From the cell containing the given text, extract its center point as (x, y) coordinate. 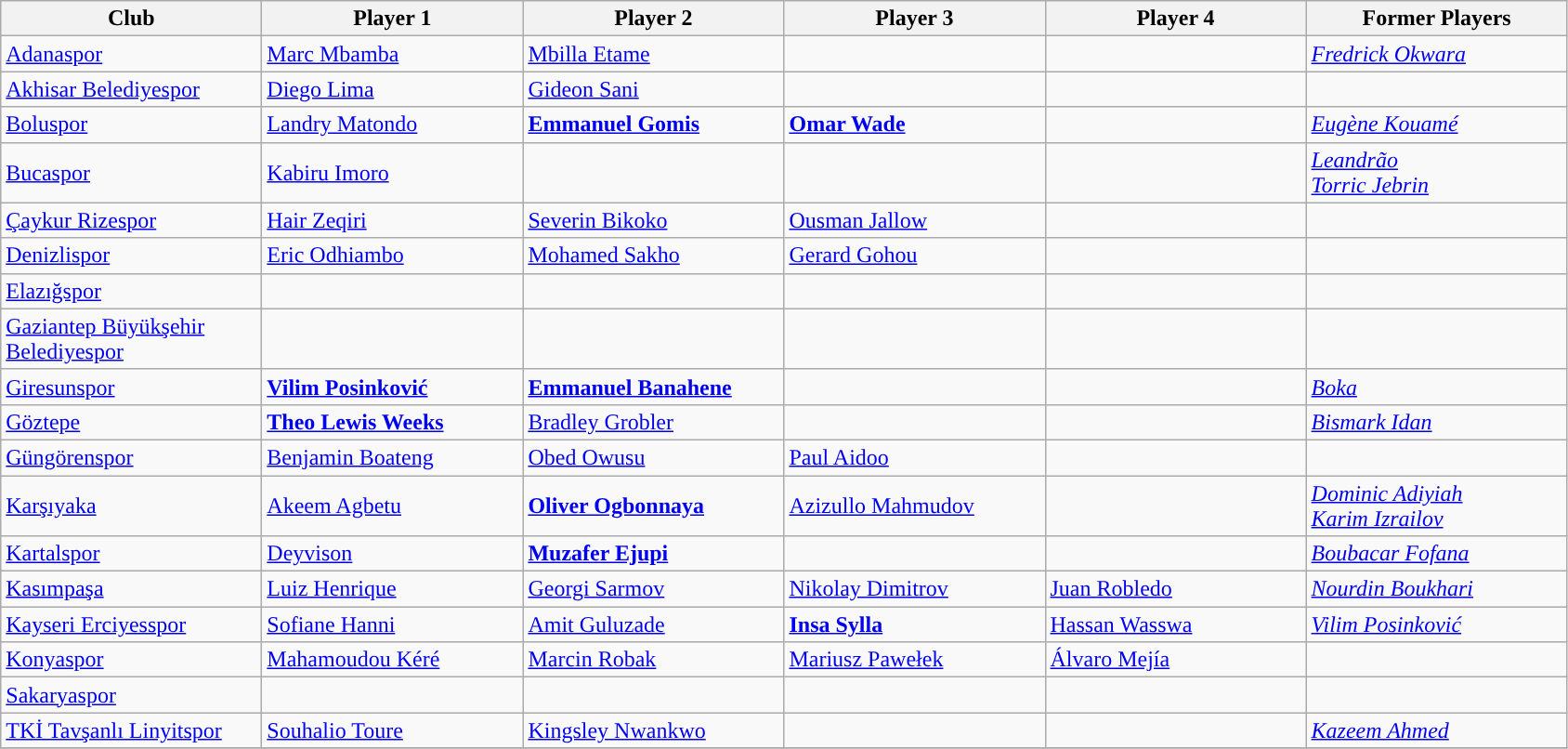
Kayseri Erciyesspor (132, 624)
Luiz Henrique (392, 589)
Konyaspor (132, 660)
Benjamin Boateng (392, 457)
Player 1 (392, 19)
Landry Matondo (392, 125)
Diego Lima (392, 89)
Dominic Adiyiah Karim Izrailov (1436, 506)
Omar Wade (914, 125)
Boluspor (132, 125)
Azizullo Mahmudov (914, 506)
Insa Sylla (914, 624)
Elazığspor (132, 291)
Marc Mbamba (392, 54)
Emmanuel Banahene (654, 387)
Mbilla Etame (654, 54)
Denizlispor (132, 256)
Kazeem Ahmed (1436, 730)
Deyvison (392, 554)
Former Players (1436, 19)
Gerard Gohou (914, 256)
Kasımpaşa (132, 589)
Gideon Sani (654, 89)
Gaziantep Büyükşehir Belediyespor (132, 338)
Eric Odhiambo (392, 256)
Adanaspor (132, 54)
Mariusz Pawełek (914, 660)
Oliver Ogbonnaya (654, 506)
Obed Owusu (654, 457)
Nourdin Boukhari (1436, 589)
Güngörenspor (132, 457)
Akeem Agbetu (392, 506)
TKİ Tavşanlı Linyitspor (132, 730)
Emmanuel Gomis (654, 125)
Kartalspor (132, 554)
Sakaryaspor (132, 695)
Boubacar Fofana (1436, 554)
Kingsley Nwankwo (654, 730)
Player 4 (1176, 19)
Hassan Wasswa (1176, 624)
Bradley Grobler (654, 422)
Player 3 (914, 19)
Player 2 (654, 19)
Paul Aidoo (914, 457)
Georgi Sarmov (654, 589)
Theo Lewis Weeks (392, 422)
Çaykur Rizespor (132, 220)
Eugène Kouamé (1436, 125)
Nikolay Dimitrov (914, 589)
Mohamed Sakho (654, 256)
Göztepe (132, 422)
Club (132, 19)
Leandrão Torric Jebrin (1436, 173)
Kabiru Imoro (392, 173)
Akhisar Belediyespor (132, 89)
Marcin Robak (654, 660)
Souhalio Toure (392, 730)
Giresunspor (132, 387)
Ousman Jallow (914, 220)
Sofiane Hanni (392, 624)
Fredrick Okwara (1436, 54)
Bismark Idan (1436, 422)
Hair Zeqiri (392, 220)
Severin Bikoko (654, 220)
Bucaspor (132, 173)
Boka (1436, 387)
Karşıyaka (132, 506)
Muzafer Ejupi (654, 554)
Amit Guluzade (654, 624)
Álvaro Mejía (1176, 660)
Juan Robledo (1176, 589)
Mahamoudou Kéré (392, 660)
